For the text-containing cell, return its midpoint in (X, Y) coordinate format. 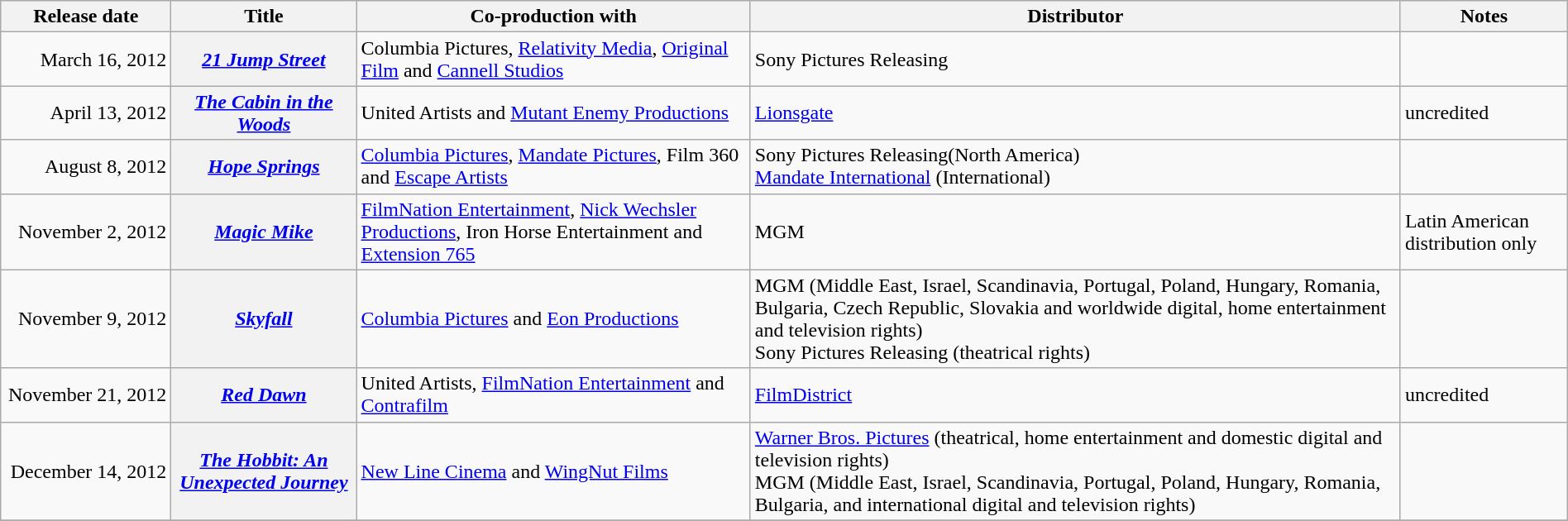
Co-production with (553, 17)
August 8, 2012 (86, 167)
Sony Pictures Releasing(North America)Mandate International (International) (1075, 167)
Columbia Pictures, Mandate Pictures, Film 360 and Escape Artists (553, 167)
The Cabin in the Woods (264, 112)
November 2, 2012 (86, 232)
MGM (1075, 232)
December 14, 2012 (86, 471)
Release date (86, 17)
United Artists and Mutant Enemy Productions (553, 112)
FilmNation Entertainment, Nick Wechsler Productions, Iron Horse Entertainment and Extension 765 (553, 232)
Title (264, 17)
November 9, 2012 (86, 319)
Magic Mike (264, 232)
Skyfall (264, 319)
Hope Springs (264, 167)
Red Dawn (264, 395)
Notes (1484, 17)
FilmDistrict (1075, 395)
Latin American distribution only (1484, 232)
21 Jump Street (264, 60)
Lionsgate (1075, 112)
Sony Pictures Releasing (1075, 60)
Columbia Pictures, Relativity Media, Original Film and Cannell Studios (553, 60)
Columbia Pictures and Eon Productions (553, 319)
The Hobbit: An Unexpected Journey (264, 471)
November 21, 2012 (86, 395)
Distributor (1075, 17)
United Artists, FilmNation Entertainment and Contrafilm (553, 395)
New Line Cinema and WingNut Films (553, 471)
April 13, 2012 (86, 112)
March 16, 2012 (86, 60)
